Find where the given text appears and provide that cell's center as [x, y] coordinate. 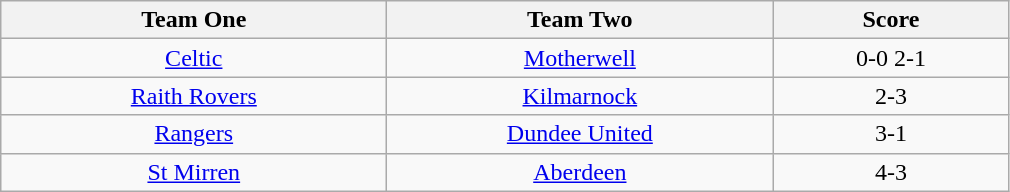
Dundee United [580, 134]
St Mirren [194, 172]
Celtic [194, 58]
3-1 [891, 134]
Team Two [580, 20]
Aberdeen [580, 172]
Rangers [194, 134]
4-3 [891, 172]
0-0 2-1 [891, 58]
Raith Rovers [194, 96]
Team One [194, 20]
Motherwell [580, 58]
2-3 [891, 96]
Kilmarnock [580, 96]
Score [891, 20]
